Extract the (x, y) coordinate from the center of the cell holding the provided text.  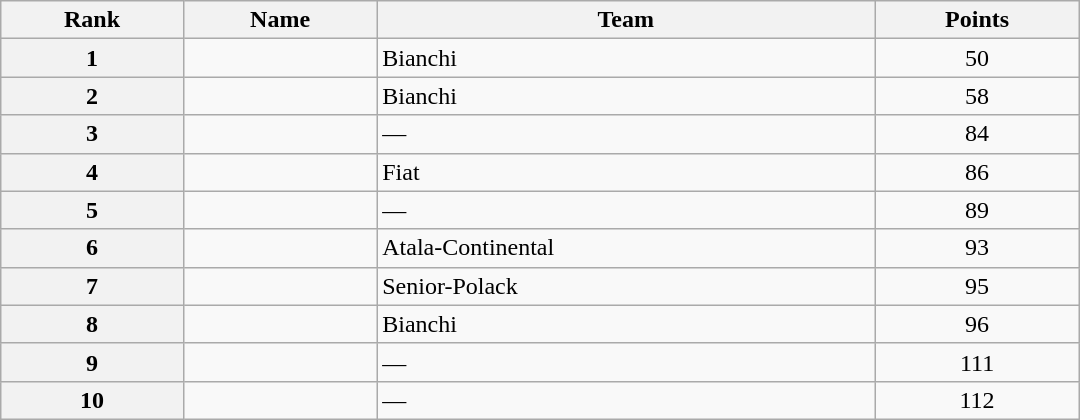
4 (92, 172)
7 (92, 286)
2 (92, 96)
Team (626, 20)
93 (977, 248)
5 (92, 210)
Points (977, 20)
86 (977, 172)
89 (977, 210)
1 (92, 58)
8 (92, 324)
3 (92, 134)
Rank (92, 20)
Atala-Continental (626, 248)
96 (977, 324)
Senior-Polack (626, 286)
9 (92, 362)
Name (280, 20)
84 (977, 134)
10 (92, 400)
58 (977, 96)
111 (977, 362)
112 (977, 400)
6 (92, 248)
95 (977, 286)
Fiat (626, 172)
50 (977, 58)
